From the cell containing the given text, extract its center point as [X, Y] coordinate. 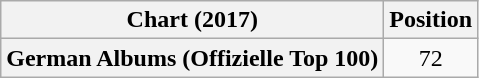
72 [431, 58]
Chart (2017) [192, 20]
Position [431, 20]
German Albums (Offizielle Top 100) [192, 58]
